Detect which cell encompasses the target text, then output its (X, Y) center coordinate. 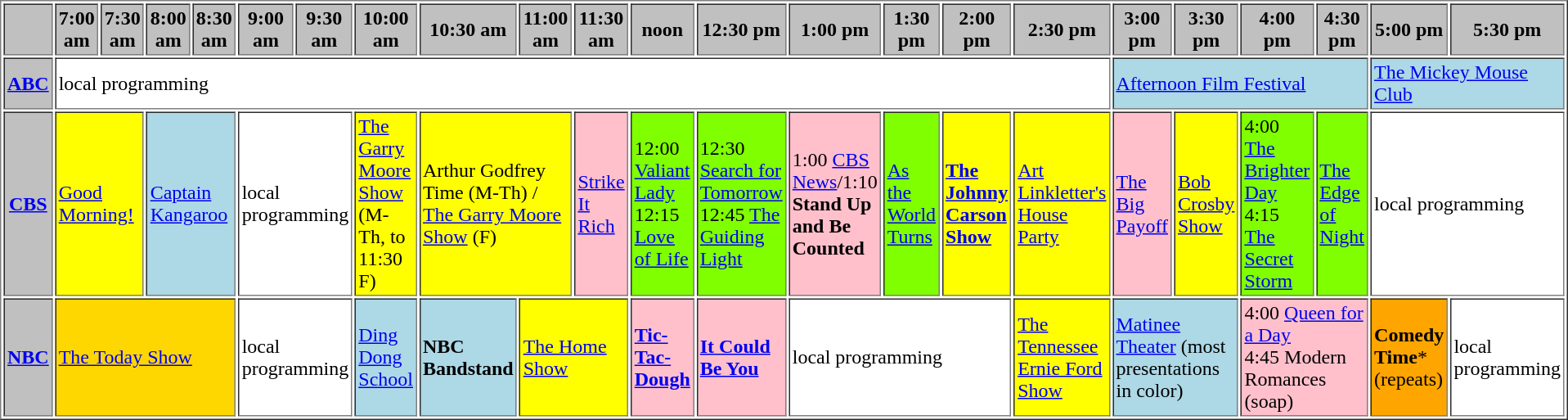
7:00 am (77, 29)
4:00 Queen for a Day4:45 Modern Romances (soap) (1305, 357)
As the World Turns (911, 203)
3:30 pm (1206, 29)
5:30 pm (1507, 29)
The Garry Moore Show (M-Th, to 11:30 F) (386, 203)
Arthur Godfrey Time (M-Th) / The Garry Moore Show (F) (495, 203)
8:00 am (168, 29)
5:00 pm (1409, 29)
Captain Kangaroo (191, 203)
12:30 pm (741, 29)
The Mickey Mouse Club (1467, 84)
8:30 am (214, 29)
11:00 am (546, 29)
Strike It Rich (601, 203)
Ding Dong School (386, 357)
4:00 pm (1278, 29)
Tic-Tac-Dough (663, 357)
NBC (28, 357)
3:00 pm (1142, 29)
11:30 am (601, 29)
1:00 pm (834, 29)
Bob Crosby Show (1206, 203)
1:00 CBS News/1:10 Stand Up and Be Counted (834, 203)
ABC (28, 84)
Comedy Time* (repeats) (1409, 357)
7:30 am (123, 29)
The Today Show (146, 357)
12:00 Valiant Lady12:15 Love of Life (663, 203)
The Home Show (574, 357)
CBS (28, 203)
4:00 The Brighter Day4:15 The Secret Storm (1278, 203)
The Big Payoff (1142, 203)
4:30 pm (1342, 29)
NBC Bandstand (468, 357)
The Edge of Night (1342, 203)
10:30 am (468, 29)
noon (663, 29)
Afternoon Film Festival (1240, 84)
Art Linkletter's House Party (1062, 203)
1:30 pm (911, 29)
Matinee Theater (most presentations in color) (1175, 357)
2:00 pm (977, 29)
10:00 am (386, 29)
9:30 am (324, 29)
Good Morning! (100, 203)
2:30 pm (1062, 29)
It Could Be You (741, 357)
The Tennessee Ernie Ford Show (1062, 357)
The Johnny Carson Show (977, 203)
12:30 Search for Tomorrow12:45 The Guiding Light (741, 203)
9:00 am (266, 29)
